Return (X, Y) of the center of cell containing provided text 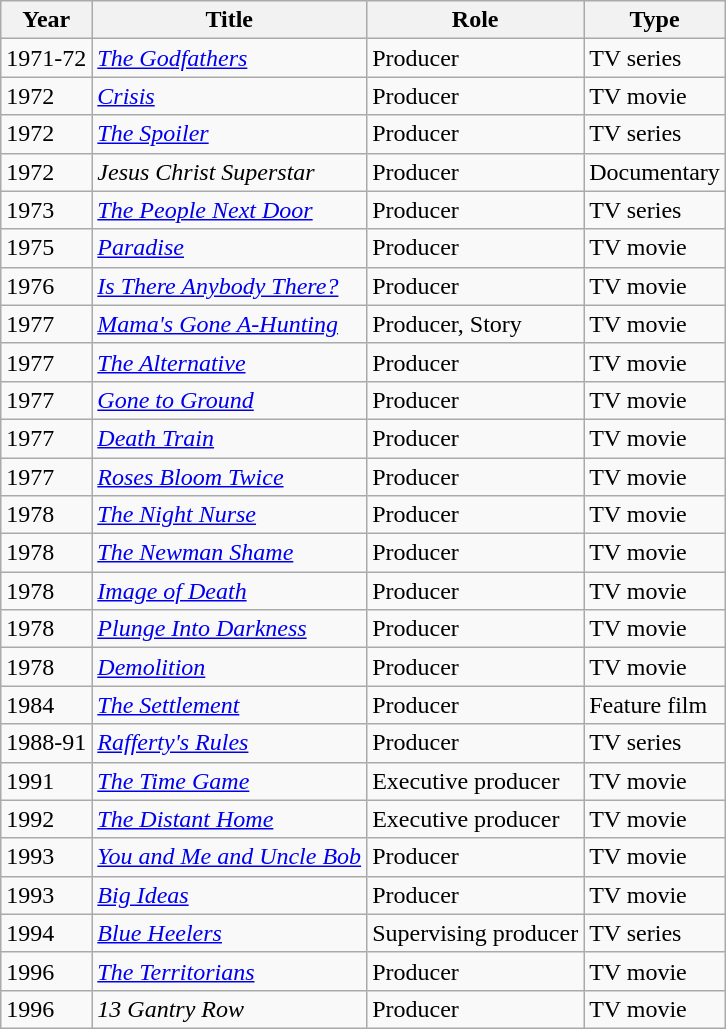
Crisis (230, 96)
Feature film (655, 705)
Year (46, 20)
Is There Anybody There? (230, 286)
1991 (46, 781)
Blue Heelers (230, 933)
Death Train (230, 438)
13 Gantry Row (230, 1009)
Producer, Story (476, 324)
Image of Death (230, 591)
Paradise (230, 248)
The Settlement (230, 705)
The Distant Home (230, 819)
The Time Game (230, 781)
You and Me and Uncle Bob (230, 857)
Supervising producer (476, 933)
Rafferty's Rules (230, 743)
1971-72 (46, 58)
The Newman Shame (230, 553)
The People Next Door (230, 210)
Title (230, 20)
Roses Bloom Twice (230, 477)
1988-91 (46, 743)
Gone to Ground (230, 400)
Type (655, 20)
The Territorians (230, 971)
The Night Nurse (230, 515)
Role (476, 20)
1976 (46, 286)
1992 (46, 819)
1984 (46, 705)
1994 (46, 933)
Mama's Gone A-Hunting (230, 324)
The Godfathers (230, 58)
1975 (46, 248)
The Alternative (230, 362)
Big Ideas (230, 895)
Documentary (655, 172)
Plunge Into Darkness (230, 629)
Demolition (230, 667)
Jesus Christ Superstar (230, 172)
The Spoiler (230, 134)
1973 (46, 210)
